Find where the given text appears and provide that cell's center as [x, y] coordinate. 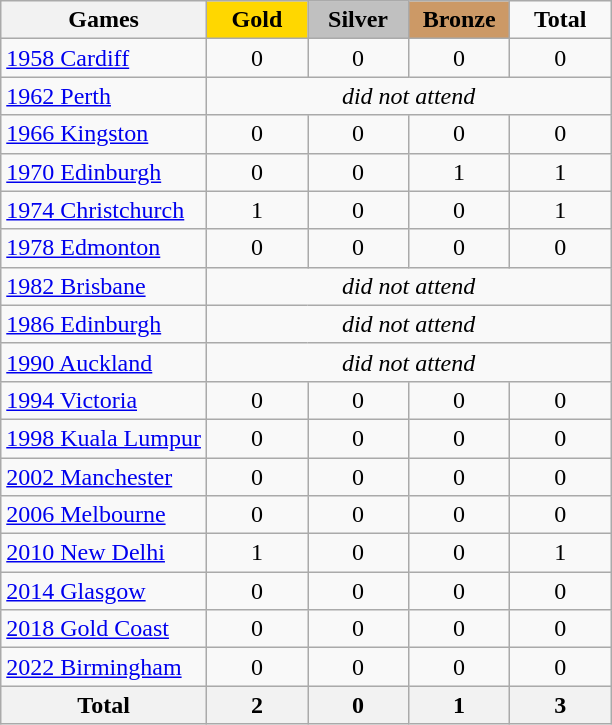
Gold [256, 20]
1978 Edmonton [104, 248]
Silver [358, 20]
1982 Brisbane [104, 286]
1990 Auckland [104, 362]
Bronze [460, 20]
1974 Christchurch [104, 210]
2022 Birmingham [104, 667]
2002 Manchester [104, 477]
1958 Cardiff [104, 58]
1966 Kingston [104, 134]
2010 New Delhi [104, 553]
2014 Glasgow [104, 591]
1970 Edinburgh [104, 172]
2006 Melbourne [104, 515]
1994 Victoria [104, 400]
1962 Perth [104, 96]
Games [104, 20]
2018 Gold Coast [104, 629]
2 [256, 705]
1986 Edinburgh [104, 324]
1998 Kuala Lumpur [104, 438]
3 [560, 705]
